From the cell containing the given text, extract its center point as [x, y] coordinate. 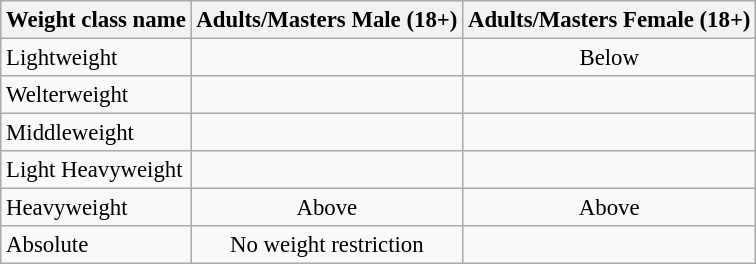
Adults/Masters Male (18+) [327, 20]
Weight class name [96, 20]
Lightweight [96, 58]
Light Heavyweight [96, 170]
Adults/Masters Female (18+) [610, 20]
Middleweight [96, 133]
No weight restriction [327, 245]
Absolute [96, 245]
Heavyweight [96, 208]
Welterweight [96, 95]
Below [610, 58]
